Return [x, y] of the center of cell containing provided text 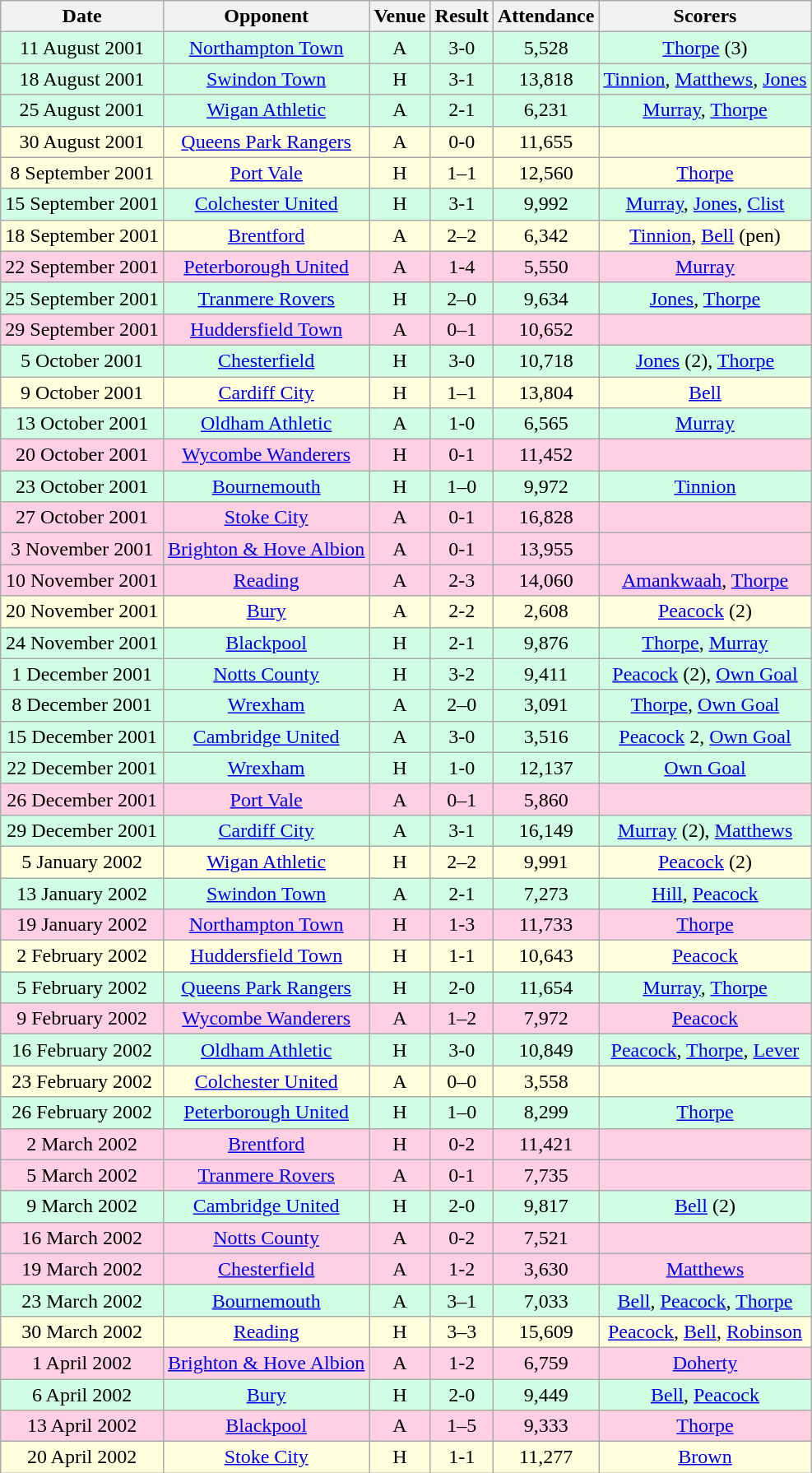
10 November 2001 [82, 580]
Thorpe, Murray [705, 643]
30 March 2002 [82, 1331]
3,558 [545, 1081]
0-0 [462, 142]
7,521 [545, 1238]
Peacock, Thorpe, Lever [705, 1050]
5 March 2002 [82, 1175]
16 March 2002 [82, 1238]
20 October 2001 [82, 455]
Murray (2), Matthews [705, 830]
Tinnion [705, 486]
Bell [705, 393]
7,735 [545, 1175]
6,759 [545, 1363]
19 March 2002 [82, 1269]
Brown [705, 1457]
7,033 [545, 1300]
5 January 2002 [82, 862]
20 April 2002 [82, 1457]
2,608 [545, 611]
1 April 2002 [82, 1363]
7,273 [545, 893]
5,550 [545, 267]
9 February 2002 [82, 1019]
11,655 [545, 142]
13 October 2001 [82, 424]
6,342 [545, 235]
26 December 2001 [82, 799]
3–1 [462, 1300]
2-3 [462, 580]
9,634 [545, 298]
0–0 [462, 1081]
3–3 [462, 1331]
11,654 [545, 987]
3,516 [545, 736]
Attendance [545, 16]
9,411 [545, 674]
Hill, Peacock [705, 893]
Murray, Jones, Clist [705, 204]
3-2 [462, 674]
16,828 [545, 518]
15,609 [545, 1331]
9,876 [545, 643]
14,060 [545, 580]
8 September 2001 [82, 173]
9,333 [545, 1426]
Bell (2) [705, 1206]
16 February 2002 [82, 1050]
Jones (2), Thorpe [705, 360]
Doherty [705, 1363]
Bell, Peacock [705, 1395]
13 April 2002 [82, 1426]
13 January 2002 [82, 893]
10,718 [545, 360]
25 September 2001 [82, 298]
18 August 2001 [82, 79]
27 October 2001 [82, 518]
Peacock (2), Own Goal [705, 674]
3,630 [545, 1269]
2-2 [462, 611]
Tinnion, Bell (pen) [705, 235]
2 March 2002 [82, 1144]
5,528 [545, 48]
11 August 2001 [82, 48]
11,733 [545, 925]
Venue [400, 16]
Thorpe, Own Goal [705, 705]
Own Goal [705, 768]
1-3 [462, 925]
25 August 2001 [82, 110]
12,137 [545, 768]
15 September 2001 [82, 204]
Date [82, 16]
11,421 [545, 1144]
6 April 2002 [82, 1395]
9,972 [545, 486]
5 October 2001 [82, 360]
10,643 [545, 956]
9 October 2001 [82, 393]
Tinnion, Matthews, Jones [705, 79]
Scorers [705, 16]
1–5 [462, 1426]
15 December 2001 [82, 736]
26 February 2002 [82, 1113]
13,804 [545, 393]
29 September 2001 [82, 329]
18 September 2001 [82, 235]
Amankwaah, Thorpe [705, 580]
8,299 [545, 1113]
1 December 2001 [82, 674]
23 March 2002 [82, 1300]
23 October 2001 [82, 486]
10,652 [545, 329]
22 December 2001 [82, 768]
Matthews [705, 1269]
6,565 [545, 424]
12,560 [545, 173]
22 September 2001 [82, 267]
9,817 [545, 1206]
9,991 [545, 862]
19 January 2002 [82, 925]
11,277 [545, 1457]
Peacock 2, Own Goal [705, 736]
7,972 [545, 1019]
Result [462, 16]
16,149 [545, 830]
1–2 [462, 1019]
23 February 2002 [82, 1081]
5 February 2002 [82, 987]
Jones, Thorpe [705, 298]
29 December 2001 [82, 830]
10,849 [545, 1050]
8 December 2001 [82, 705]
1-4 [462, 267]
11,452 [545, 455]
2 February 2002 [82, 956]
3,091 [545, 705]
20 November 2001 [82, 611]
13,955 [545, 549]
9 March 2002 [82, 1206]
3 November 2001 [82, 549]
24 November 2001 [82, 643]
5,860 [545, 799]
Peacock, Bell, Robinson [705, 1331]
Opponent [266, 16]
30 August 2001 [82, 142]
6,231 [545, 110]
Bell, Peacock, Thorpe [705, 1300]
9,449 [545, 1395]
13,818 [545, 79]
9,992 [545, 204]
Thorpe (3) [705, 48]
